Locate the cell with the specified text and output its (x, y) center coordinate. 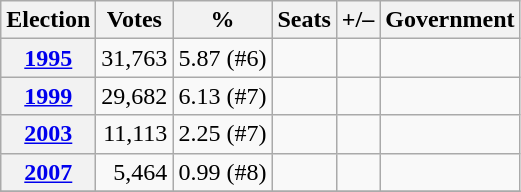
11,113 (134, 134)
6.13 (#7) (222, 96)
1999 (48, 96)
Seats (304, 20)
2.25 (#7) (222, 134)
31,763 (134, 58)
0.99 (#8) (222, 172)
5.87 (#6) (222, 58)
+/– (358, 20)
29,682 (134, 96)
Government (450, 20)
Election (48, 20)
2003 (48, 134)
% (222, 20)
5,464 (134, 172)
Votes (134, 20)
1995 (48, 58)
2007 (48, 172)
